Provide the [x, y] coordinate of the cell's center where the given text is located.  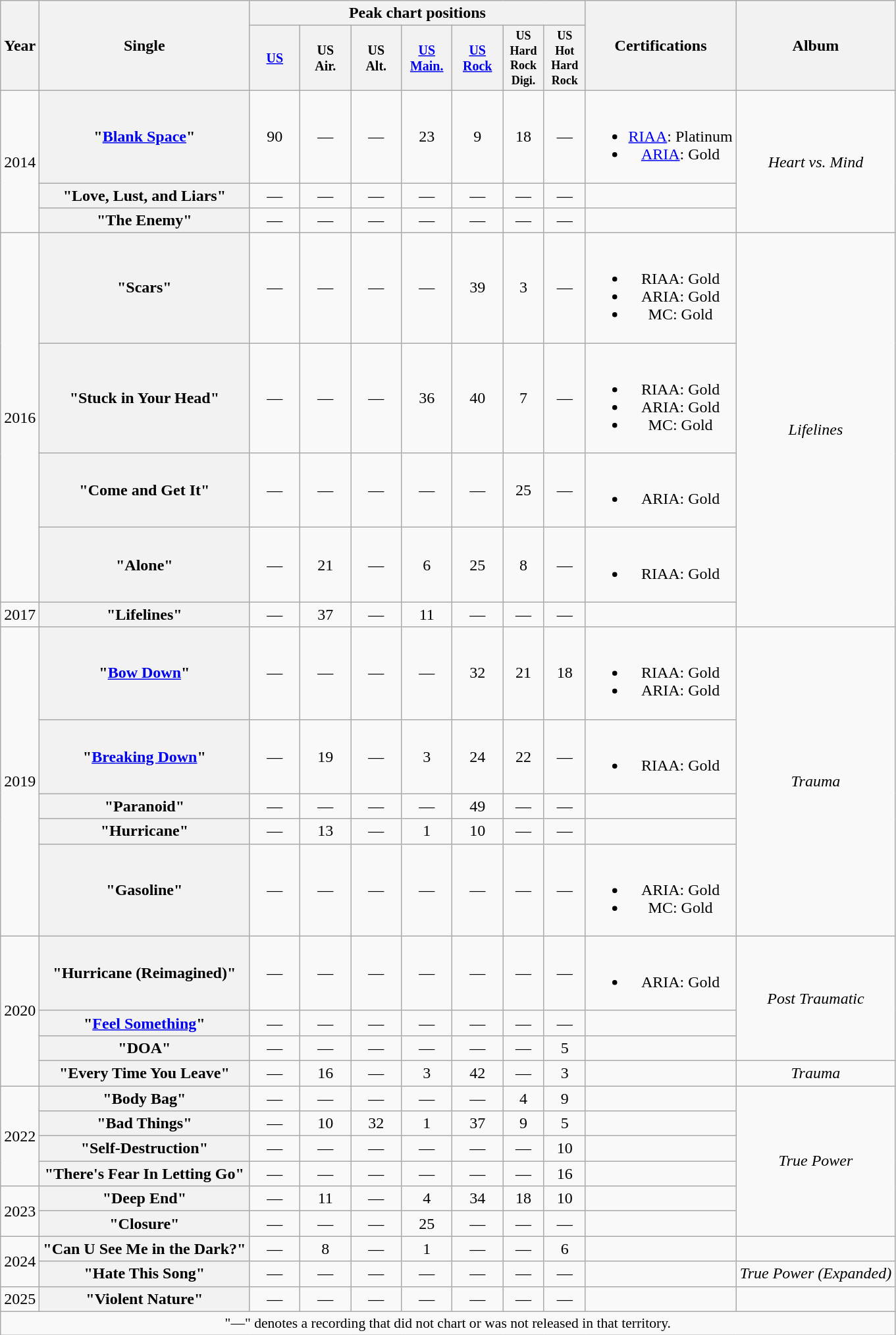
US Hard Rock Digi. [524, 58]
2022 [20, 1136]
"Stuck in Your Head" [145, 398]
"Bow Down" [145, 673]
24 [478, 756]
Peak chart positions [417, 13]
"There's Fear In Letting Go" [145, 1174]
2025 [20, 1299]
2016 [20, 418]
"Hurricane" [145, 831]
True Power [816, 1161]
2014 [20, 161]
"—" denotes a recording that did not chart or was not released in that territory. [448, 1323]
"Alone" [145, 565]
"Bad Things" [145, 1124]
US Hot Hard Rock [565, 58]
23 [427, 136]
"Self-Destruction" [145, 1149]
US [275, 58]
Heart vs. Mind [816, 161]
2017 [20, 614]
USAir. [325, 58]
Year [20, 46]
Post Traumatic [816, 998]
"Hurricane (Reimagined)" [145, 973]
Single [145, 46]
"Violent Nature" [145, 1299]
"Breaking Down" [145, 756]
"Hate This Song" [145, 1274]
2024 [20, 1261]
"Every Time You Leave" [145, 1073]
13 [325, 831]
19 [325, 756]
42 [478, 1073]
USMain. [427, 58]
2019 [20, 781]
Lifelines [816, 430]
36 [427, 398]
True Power (Expanded) [816, 1274]
2020 [20, 1010]
RIAA: PlatinumARIA: Gold [661, 136]
"Come and Get It" [145, 490]
"The Enemy" [145, 221]
90 [275, 136]
RIAA: GoldARIA: Gold [661, 673]
USAlt. [377, 58]
49 [478, 806]
"Scars" [145, 288]
"Blank Space" [145, 136]
7 [524, 398]
"Paranoid" [145, 806]
"Feel Something" [145, 1023]
22 [524, 756]
"Closure" [145, 1224]
Album [816, 46]
"Love, Lust, and Liars" [145, 196]
"Gasoline" [145, 890]
"Can U See Me in the Dark?" [145, 1249]
40 [478, 398]
Certifications [661, 46]
34 [478, 1199]
"Lifelines" [145, 614]
39 [478, 288]
"Deep End" [145, 1199]
"Body Bag" [145, 1099]
ARIA: GoldMC: Gold [661, 890]
USRock [478, 58]
"DOA" [145, 1048]
2023 [20, 1211]
